From the cell containing the given text, extract its center point as [X, Y] coordinate. 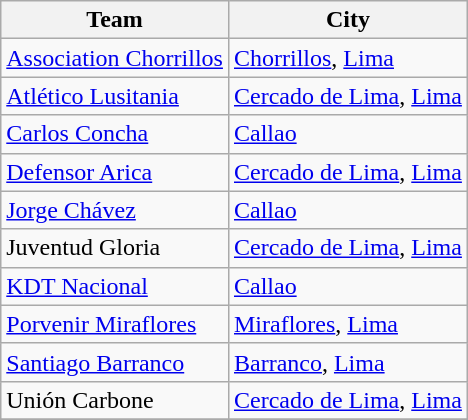
Unión Carbone [115, 400]
Atlético Lusitania [115, 96]
Defensor Arica [115, 172]
Juventud Gloria [115, 248]
Barranco, Lima [348, 362]
Jorge Chávez [115, 210]
Team [115, 20]
Miraflores, Lima [348, 324]
Association Chorrillos [115, 58]
Carlos Concha [115, 134]
KDT Nacional [115, 286]
Porvenir Miraflores [115, 324]
Santiago Barranco [115, 362]
Chorrillos, Lima [348, 58]
City [348, 20]
